Identify which cell holds the provided text, then report its [X, Y] central coordinate. 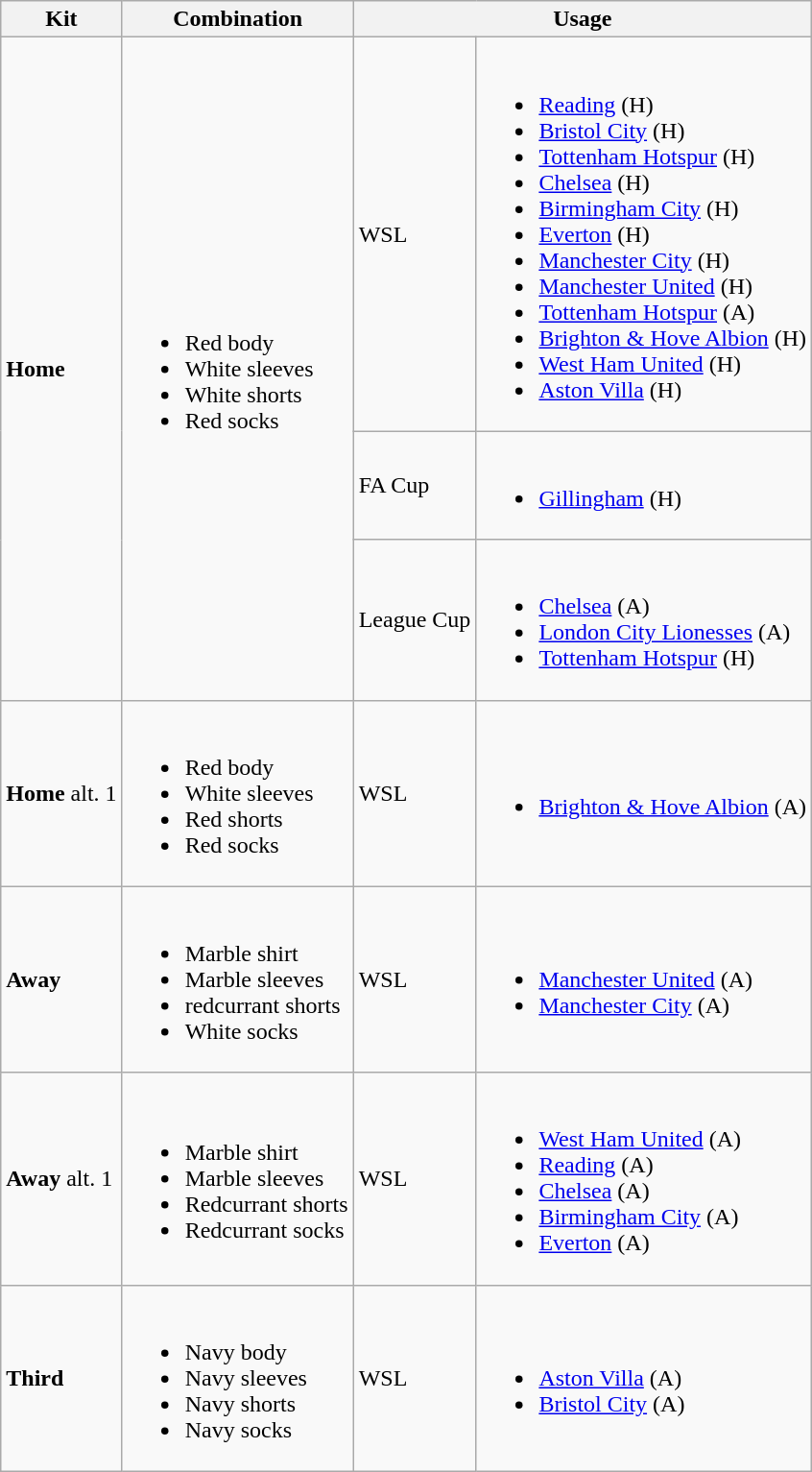
Navy bodyNavy sleevesNavy shortsNavy socks [238, 1378]
Marble shirtMarble sleevesredcurrant shortsWhite socks [238, 979]
Home alt. 1 [61, 793]
Red bodyWhite sleevesWhite shortsRed socks [238, 369]
Brighton & Hove Albion (A) [644, 793]
Combination [238, 19]
Marble shirtMarble sleevesRedcurrant shortsRedcurrant socks [238, 1179]
Chelsea (A)London City Lionesses (A)Tottenham Hotspur (H) [644, 620]
Away alt. 1 [61, 1179]
League Cup [415, 620]
FA Cup [415, 486]
Third [61, 1378]
Aston Villa (A)Bristol City (A) [644, 1378]
Kit [61, 19]
Home [61, 369]
Red bodyWhite sleevesRed shortsRed socks [238, 793]
Usage [582, 19]
Manchester United (A)Manchester City (A) [644, 979]
Away [61, 979]
West Ham United (A)Reading (A)Chelsea (A)Birmingham City (A)Everton (A) [644, 1179]
Gillingham (H) [644, 486]
